Identify which cell holds the provided text, then report its [X, Y] central coordinate. 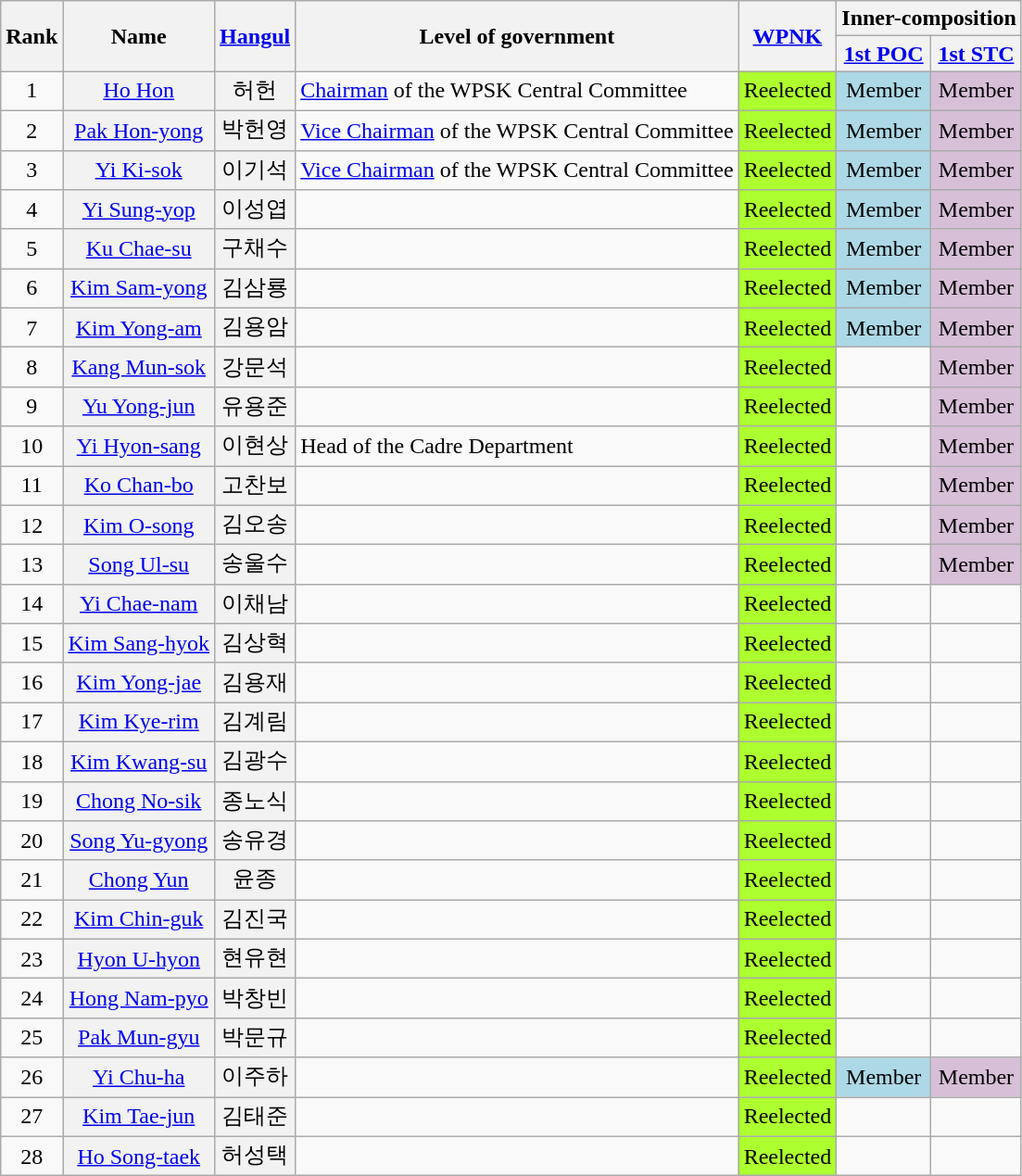
김상혁 [256, 643]
이주하 [256, 1077]
Chairman of the WPSK Central Committee [517, 91]
허성택 [256, 1157]
3 [32, 171]
2 [32, 130]
박문규 [256, 1038]
Yi Chae-nam [139, 604]
김광수 [256, 762]
5 [32, 248]
Rank [32, 36]
Pak Hon-yong [139, 130]
종노식 [256, 801]
Hyon U-hyon [139, 958]
27 [32, 1118]
Yi Ki-sok [139, 171]
고찬보 [256, 486]
Chong No-sik [139, 801]
현유현 [256, 958]
Kim Tae-jun [139, 1118]
이현상 [256, 447]
Kim Yong-jae [139, 682]
Ho Song-taek [139, 1157]
Inner-composition [929, 19]
Kim Kwang-su [139, 762]
Kim Kye-rim [139, 723]
23 [32, 958]
Kim Sang-hyok [139, 643]
20 [32, 841]
8 [32, 367]
28 [32, 1157]
김오송 [256, 525]
박헌영 [256, 130]
19 [32, 801]
7 [32, 328]
박창빈 [256, 999]
WPNK [788, 36]
1st STC [977, 54]
Kim O-song [139, 525]
Kang Mun-sok [139, 367]
강문석 [256, 367]
이기석 [256, 171]
송유경 [256, 841]
4 [32, 209]
김계림 [256, 723]
송울수 [256, 565]
Ku Chae-su [139, 248]
Kim Sam-yong [139, 289]
Ko Chan-bo [139, 486]
13 [32, 565]
10 [32, 447]
Head of the Cadre Department [517, 447]
14 [32, 604]
김용재 [256, 682]
Hong Nam-pyo [139, 999]
Song Ul-su [139, 565]
24 [32, 999]
Yi Sung-yop [139, 209]
허헌 [256, 91]
Level of government [517, 36]
Yi Hyon-sang [139, 447]
6 [32, 289]
Name [139, 36]
16 [32, 682]
Ho Hon [139, 91]
Yu Yong-jun [139, 406]
Kim Chin-guk [139, 919]
22 [32, 919]
이성엽 [256, 209]
21 [32, 880]
11 [32, 486]
17 [32, 723]
윤종 [256, 880]
이채남 [256, 604]
Yi Chu-ha [139, 1077]
구채수 [256, 248]
26 [32, 1077]
Song Yu-gyong [139, 841]
Chong Yun [139, 880]
김태준 [256, 1118]
1 [32, 91]
유용준 [256, 406]
Pak Mun-gyu [139, 1038]
Kim Yong-am [139, 328]
15 [32, 643]
18 [32, 762]
12 [32, 525]
김삼룡 [256, 289]
김용암 [256, 328]
1st POC [884, 54]
25 [32, 1038]
Hangul [256, 36]
김진국 [256, 919]
9 [32, 406]
